For the text-containing cell, return its midpoint in (X, Y) coordinate format. 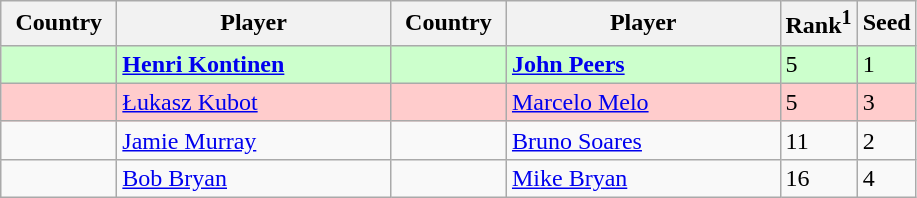
Mike Bryan (643, 178)
John Peers (643, 64)
Łukasz Kubot (254, 102)
16 (818, 178)
Seed (886, 24)
11 (818, 140)
Rank1 (818, 24)
Jamie Murray (254, 140)
1 (886, 64)
Henri Kontinen (254, 64)
Bruno Soares (643, 140)
3 (886, 102)
Marcelo Melo (643, 102)
4 (886, 178)
Bob Bryan (254, 178)
2 (886, 140)
